Find where the given text appears and provide that cell's center as [x, y] coordinate. 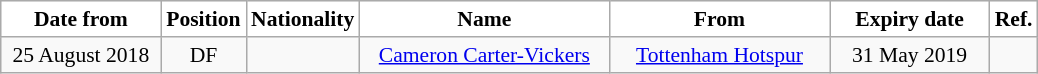
From [719, 19]
Ref. [1014, 19]
Expiry date [910, 19]
Position [204, 19]
Cameron Carter-Vickers [484, 55]
31 May 2019 [910, 55]
DF [204, 55]
Date from [81, 19]
Nationality [302, 19]
Name [484, 19]
Tottenham Hotspur [719, 55]
25 August 2018 [81, 55]
